Scan for the cell matching the given text and deliver its [x, y] coordinate at center. 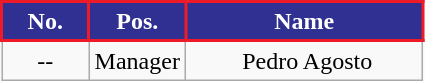
Pedro Agosto [304, 60]
-- [46, 60]
No. [46, 22]
Manager [137, 60]
Name [304, 22]
Pos. [137, 22]
